Return the [X, Y] coordinate for the center point of the cell that contains the specified text.  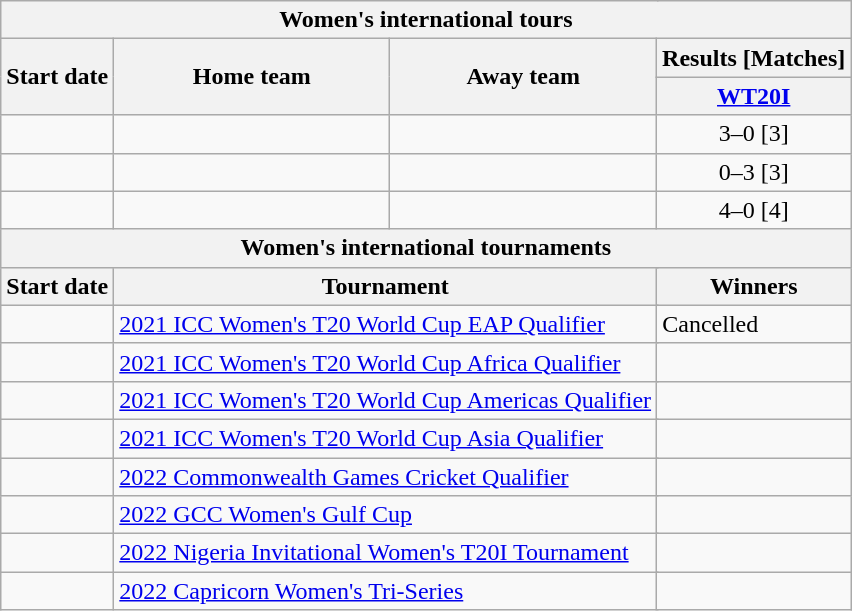
2021 ICC Women's T20 World Cup Asia Qualifier [386, 438]
2022 Commonwealth Games Cricket Qualifier [386, 477]
2022 Capricorn Women's Tri-Series [386, 591]
Away team [524, 77]
Cancelled [754, 324]
Women's international tournaments [426, 248]
Winners [754, 286]
2021 ICC Women's T20 World Cup Americas Qualifier [386, 400]
Results [Matches] [754, 58]
Women's international tours [426, 20]
Tournament [386, 286]
2021 ICC Women's T20 World Cup EAP Qualifier [386, 324]
2022 GCC Women's Gulf Cup [386, 515]
2021 ICC Women's T20 World Cup Africa Qualifier [386, 362]
4–0 [4] [754, 210]
Home team [252, 77]
0–3 [3] [754, 172]
3–0 [3] [754, 134]
2022 Nigeria Invitational Women's T20I Tournament [386, 553]
WT20I [754, 96]
